Find where the given text appears and provide that cell's center as [x, y] coordinate. 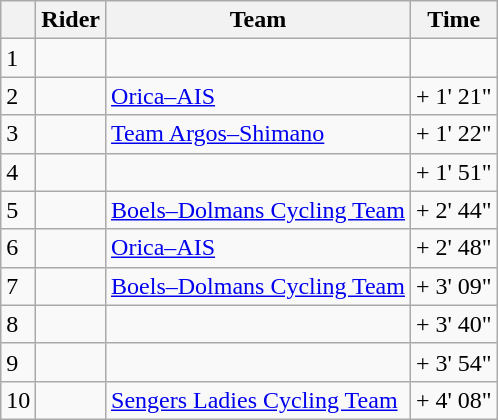
4 [18, 172]
+ 2' 48" [454, 248]
+ 1' 22" [454, 134]
1 [18, 58]
2 [18, 96]
10 [18, 400]
+ 3' 40" [454, 324]
+ 1' 51" [454, 172]
Team [258, 20]
8 [18, 324]
+ 4' 08" [454, 400]
+ 3' 54" [454, 362]
Time [454, 20]
6 [18, 248]
7 [18, 286]
3 [18, 134]
5 [18, 210]
+ 1' 21" [454, 96]
Sengers Ladies Cycling Team [258, 400]
+ 2' 44" [454, 210]
9 [18, 362]
Rider [71, 20]
+ 3' 09" [454, 286]
Team Argos–Shimano [258, 134]
